Detect which cell encompasses the target text, then output its [X, Y] center coordinate. 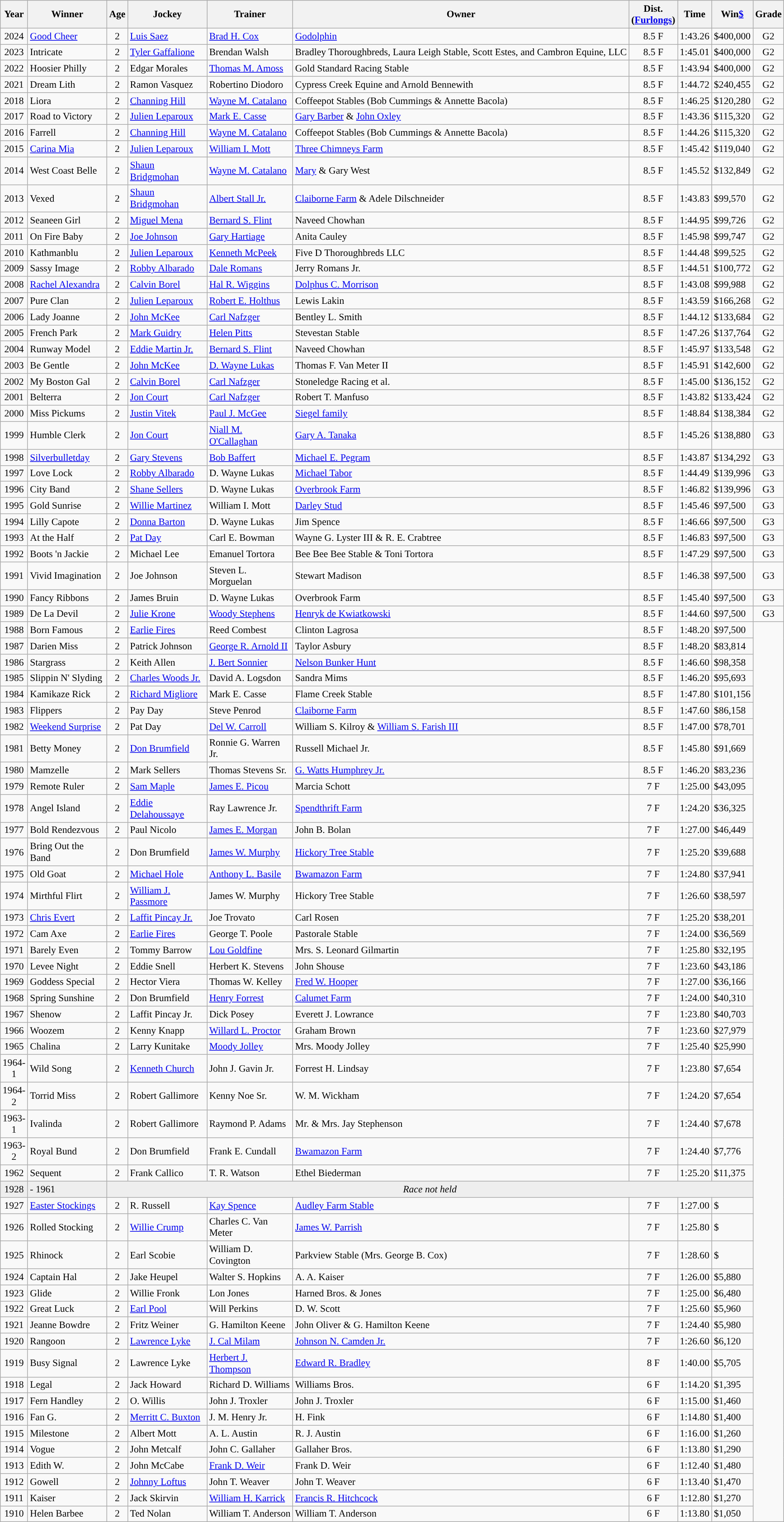
Shenow [67, 1015]
Lewis Lakin [461, 301]
Kenneth McPeek [250, 253]
$99,988 [732, 285]
Betty Money [67, 749]
1:43.87 [694, 458]
Ivalinda [67, 1124]
1911 [14, 1498]
Taylor Asbury [461, 646]
Jerry Romans Jr. [461, 269]
2008 [14, 285]
$83,236 [732, 770]
West Coast Belle [67, 171]
1920 [14, 1342]
Helen Pitts [250, 333]
$11,375 [732, 1173]
Cypress Creek Equine and Arnold Bennewith [461, 85]
$99,747 [732, 236]
$37,941 [732, 874]
Mirthful Flirt [67, 896]
Rangoon [67, 1342]
$1,270 [732, 1498]
1:45.40 [694, 598]
J. Bert Sonnier [250, 662]
1:45.42 [694, 149]
1969 [14, 982]
1:43.26 [694, 36]
1:44.72 [694, 85]
Niall M. O'Callaghan [250, 436]
2021 [14, 85]
Everett J. Lowrance [461, 1015]
1:44.48 [694, 253]
$240,455 [732, 85]
Edith W. [67, 1466]
1:47.80 [694, 695]
Legal [67, 1385]
Wild Song [67, 1069]
Fern Handley [67, 1401]
1:46.83 [694, 538]
$119,040 [732, 149]
Thomas Stevens Sr. [250, 770]
Sam Maple [167, 787]
Dale Romans [250, 269]
Kathmanblu [67, 253]
$91,669 [732, 749]
Stewart Madison [461, 576]
2002 [14, 382]
2012 [14, 221]
John Shouse [461, 966]
Busy Signal [67, 1363]
$99,726 [732, 221]
Vexed [67, 198]
Ray Lawrence Jr. [250, 808]
1963-1 [14, 1124]
My Boston Gal [67, 382]
James Bruin [167, 598]
1987 [14, 646]
Trainer [250, 14]
G. Hamilton Keene [250, 1325]
Stargrass [67, 662]
David A. Logsdon [250, 678]
1:44.12 [694, 317]
$142,600 [732, 365]
Bentley L. Smith [461, 317]
Fan G. [67, 1418]
1910 [14, 1514]
1991 [14, 576]
1912 [14, 1482]
Time [694, 14]
Vogue [67, 1450]
G. Watts Humphrey Jr. [461, 770]
Walter S. Hopkins [250, 1277]
$1,480 [732, 1466]
Bold Rendezvous [67, 830]
$43,095 [732, 787]
Slippin N' Slyding [67, 678]
$40,310 [732, 998]
Johnny Loftus [167, 1482]
Weekend Surprise [67, 727]
1989 [14, 614]
Three Chimneys Farm [461, 149]
Darley Stud [461, 506]
Glide [67, 1293]
1976 [14, 852]
Barely Even [67, 950]
Bob Baffert [250, 458]
1982 [14, 727]
Ethel Biederman [461, 1173]
Jim Spence [461, 522]
2007 [14, 301]
Frank Callico [167, 1173]
Willie Crump [167, 1227]
$138,384 [732, 414]
1977 [14, 830]
Lilly Capote [67, 522]
Pay Day [167, 711]
Wayne G. Lyster III & R. E. Crabtree [461, 538]
Silverbulletday [67, 458]
Gary Hartiage [250, 236]
1:45.01 [694, 52]
Boots 'n Jackie [67, 554]
Charles Woods Jr. [167, 678]
Carl Rosen [461, 918]
Hector Viera [167, 982]
$5,960 [732, 1309]
$134,292 [732, 458]
$39,688 [732, 852]
Michael Hole [167, 874]
1978 [14, 808]
1964-1 [14, 1069]
2023 [14, 52]
James E. Picou [250, 787]
$98,358 [732, 662]
1:14.20 [694, 1385]
1984 [14, 695]
Carl E. Bowman [250, 538]
2000 [14, 414]
Moody Jolley [250, 1047]
$36,325 [732, 808]
2003 [14, 365]
James W. Parrish [461, 1227]
1:25.60 [694, 1309]
Albert Mott [167, 1433]
Paul J. McGee [250, 414]
Farrell [67, 133]
1921 [14, 1325]
Dist. (Furlongs) [653, 14]
1973 [14, 918]
1966 [14, 1030]
$40,703 [732, 1015]
French Park [67, 333]
2017 [14, 117]
Merritt C. Buxton [167, 1418]
John C. Gallaher [250, 1450]
Fancy Ribbons [67, 598]
1914 [14, 1450]
Patrick Johnson [167, 646]
1963-2 [14, 1151]
Winner [67, 14]
Fritz Weiner [167, 1325]
1:12.40 [694, 1466]
1:43.59 [694, 301]
James E. Morgan [250, 830]
Woozem [67, 1030]
$166,268 [732, 301]
Spendthrift Farm [461, 808]
1924 [14, 1277]
1986 [14, 662]
2013 [14, 198]
1:44.26 [694, 133]
Gowell [67, 1482]
1:45.91 [694, 365]
Runway Model [67, 350]
$6,480 [732, 1293]
1:47.29 [694, 554]
Ramon Vasquez [167, 85]
Godolphin [461, 36]
John Oliver & G. Hamilton Keene [461, 1325]
1972 [14, 934]
1988 [14, 630]
Race not held [430, 1190]
Shane Sellers [167, 490]
1913 [14, 1466]
Henry Forrest [250, 998]
Kamikaze Rick [67, 695]
Luis Saez [167, 36]
$25,990 [732, 1047]
Steven L. Morguelan [250, 576]
1:45.97 [694, 350]
Good Cheer [67, 36]
$6,120 [732, 1342]
Audley Farm Stable [461, 1205]
John B. Bolan [461, 830]
$133,548 [732, 350]
Gary A. Tanaka [461, 436]
Lady Joanne [67, 317]
1:15.00 [694, 1401]
R. J. Austin [461, 1433]
$1,460 [732, 1401]
Brendan Walsh [250, 52]
$137,764 [732, 333]
$1,290 [732, 1450]
1915 [14, 1433]
Love Lock [67, 473]
A. A. Kaiser [461, 1277]
Win$ [732, 14]
1994 [14, 522]
Eddie Snell [167, 966]
William H. Karrick [250, 1498]
$78,701 [732, 727]
Anthony L. Basile [250, 874]
George T. Poole [250, 934]
1975 [14, 874]
Reed Combest [250, 630]
Siegel family [461, 414]
Thomas M. Amoss [250, 69]
Road to Victory [67, 117]
Old Goat [67, 874]
$5,880 [732, 1277]
$1,050 [732, 1514]
D. W. Scott [461, 1309]
1919 [14, 1363]
Liora [67, 101]
Lou Goldfine [250, 950]
Ronnie G. Warren Jr. [250, 749]
Captain Hal [67, 1277]
J. Cal Milam [250, 1342]
Gold Sunrise [67, 506]
Dolphus C. Morrison [461, 285]
Mary & Gary West [461, 171]
Stevestan Stable [461, 333]
1:43.08 [694, 285]
Michael E. Pegram [461, 458]
Thomas F. Van Meter II [461, 365]
$7,678 [732, 1124]
Pure Clan [67, 301]
1980 [14, 770]
Joe Trovato [250, 918]
Hoosier Philly [67, 69]
1998 [14, 458]
Charles C. Van Meter [250, 1227]
Royal Bund [67, 1151]
2004 [14, 350]
1:43.82 [694, 397]
Mark Sellers [167, 770]
Rachel Alexandra [67, 285]
2015 [14, 149]
Paul Nicolo [167, 830]
Torrid Miss [67, 1096]
$36,166 [732, 982]
2005 [14, 333]
1:47.26 [694, 333]
$133,684 [732, 317]
$120,280 [732, 101]
On Fire Baby [67, 236]
Gallaher Bros. [461, 1450]
Robert E. Holthus [250, 301]
1992 [14, 554]
1:26.00 [694, 1277]
1968 [14, 998]
Keith Allen [167, 662]
City Band [67, 490]
1962 [14, 1173]
Sandra Mims [461, 678]
Kenny Knapp [167, 1030]
Humble Clerk [67, 436]
Mark Guidry [167, 333]
1997 [14, 473]
Angel Island [67, 808]
Robert T. Manfuso [461, 397]
John McCabe [167, 1466]
Vivid Imagination [67, 576]
T. R. Watson [250, 1173]
Seaneen Girl [67, 221]
1:12.80 [694, 1498]
Goddess Special [67, 982]
1:47.00 [694, 727]
$43,186 [732, 966]
1:48.84 [694, 414]
Anita Cauley [461, 236]
Claiborne Farm [461, 711]
Miguel Mena [167, 221]
Belterra [67, 397]
Mamzelle [67, 770]
1:14.80 [694, 1418]
Justin Vitek [167, 414]
1999 [14, 436]
2006 [14, 317]
1:43.83 [694, 198]
Remote Ruler [67, 787]
1:24.80 [694, 874]
Willie Fronk [167, 1293]
$95,693 [732, 678]
H. Fink [461, 1418]
Kay Spence [250, 1205]
1:45.46 [694, 506]
Herbert K. Stevens [250, 966]
Earl Pool [167, 1309]
Tommy Barrow [167, 950]
1:43.94 [694, 69]
At the Half [67, 538]
1:46.38 [694, 576]
$1,400 [732, 1418]
Jack Howard [167, 1385]
Richard D. Williams [250, 1385]
$99,570 [732, 198]
1:40.00 [694, 1363]
Del W. Carroll [250, 727]
John Metcalf [167, 1450]
Intricate [67, 52]
Edward R. Bradley [461, 1363]
1:44.51 [694, 269]
Gary Barber & John Oxley [461, 117]
1923 [14, 1293]
2022 [14, 69]
2011 [14, 236]
Chalina [67, 1047]
1993 [14, 538]
1:43.36 [694, 117]
1990 [14, 598]
Kenneth Church [167, 1069]
Richard Migliore [167, 695]
Fred W. Hooper [461, 982]
1:16.00 [694, 1433]
Gold Standard Racing Stable [461, 69]
Frank E. Cundall [250, 1151]
1922 [14, 1309]
Donna Barton [167, 522]
Miss Pickums [67, 414]
Jockey [167, 14]
$138,880 [732, 436]
Mrs. Moody Jolley [461, 1047]
Clinton Lagrosa [461, 630]
Lon Jones [250, 1293]
Willard L. Proctor [250, 1030]
Steve Penrod [250, 711]
1:45.26 [694, 436]
1:45.80 [694, 749]
$1,395 [732, 1385]
1917 [14, 1401]
George R. Arnold II [250, 646]
Be Gentle [67, 365]
1:44.60 [694, 614]
1981 [14, 749]
Carina Mia [67, 149]
$133,424 [732, 397]
Emanuel Tortora [250, 554]
Russell Michael Jr. [461, 749]
R. Russell [167, 1205]
O. Willis [167, 1401]
Woody Stephens [250, 614]
Year [14, 14]
Bee Bee Bee Stable & Toni Tortora [461, 554]
1:46.25 [694, 101]
Earl Scobie [167, 1255]
Henryk de Kwiatkowski [461, 614]
Francis R. Hitchcock [461, 1498]
Larry Kunitake [167, 1047]
Helen Barbee [67, 1514]
1:46.82 [694, 490]
Cam Axe [67, 934]
Marcia Schott [461, 787]
2010 [14, 253]
2016 [14, 133]
Julie Krone [167, 614]
Sassy Image [67, 269]
Williams Bros. [461, 1385]
Darien Miss [67, 646]
Sequent [67, 1173]
1925 [14, 1255]
Eddie Delahoussaye [167, 808]
1974 [14, 896]
$86,158 [732, 711]
$132,849 [732, 171]
Hal R. Wiggins [250, 285]
Edgar Morales [167, 69]
Forrest H. Lindsay [461, 1069]
Bring Out the Band [67, 852]
Michael Tabor [461, 473]
2024 [14, 36]
8 F [653, 1363]
William J. Passmore [167, 896]
Ted Nolan [167, 1514]
Pastorale Stable [461, 934]
Robertino Diodoro [250, 85]
Will Perkins [250, 1309]
De La Devil [67, 614]
Dick Posey [250, 1015]
$100,772 [732, 269]
$101,156 [732, 695]
2009 [14, 269]
- 1961 [67, 1190]
W. M. Wickham [461, 1096]
2014 [14, 171]
Age [117, 14]
1970 [14, 966]
2018 [14, 101]
Chris Evert [67, 918]
Stoneledge Racing et al. [461, 382]
William D. Covington [250, 1255]
A. L. Austin [250, 1433]
$5,980 [732, 1325]
Bradley Thoroughbreds, Laura Leigh Stable, Scott Estes, and Cambron Equine, LLC [461, 52]
1985 [14, 678]
1:44.49 [694, 473]
Levee Night [67, 966]
$38,597 [732, 896]
John J. Gavin Jr. [250, 1069]
Jack Skirvin [167, 1498]
Harned Bros. & Jones [461, 1293]
William S. Kilroy & William S. Farish III [461, 727]
$46,449 [732, 830]
1:25.40 [694, 1047]
1:45.52 [694, 171]
J. M. Henry Jr. [250, 1418]
Jeanne Bowdre [67, 1325]
Kenny Noe Sr. [250, 1096]
2001 [14, 397]
$1,260 [732, 1433]
$136,152 [732, 382]
$32,195 [732, 950]
Jake Heupel [167, 1277]
$27,979 [732, 1030]
1927 [14, 1205]
1996 [14, 490]
1:44.95 [694, 221]
Milestone [67, 1433]
1971 [14, 950]
Herbert J. Thompson [250, 1363]
$38,201 [732, 918]
1926 [14, 1227]
1:46.66 [694, 522]
1928 [14, 1190]
Johnson N. Camden Jr. [461, 1342]
Flame Creek Stable [461, 695]
Rolled Stocking [67, 1227]
Mrs. S. Leonard Gilmartin [461, 950]
Born Famous [67, 630]
Nelson Bunker Hunt [461, 662]
1:47.60 [694, 711]
Five D Thoroughbreds LLC [461, 253]
Grade [769, 14]
Raymond P. Adams [250, 1124]
1983 [14, 711]
Spring Sunshine [67, 998]
Easter Stockings [67, 1205]
Kaiser [67, 1498]
1918 [14, 1385]
Thomas W. Kelley [250, 982]
$83,814 [732, 646]
$7,776 [732, 1151]
1:28.60 [694, 1255]
Brad H. Cox [250, 36]
$5,705 [732, 1363]
Willie Martinez [167, 506]
Albert Stall Jr. [250, 198]
1916 [14, 1418]
Graham Brown [461, 1030]
Calumet Farm [461, 998]
1967 [14, 1015]
1:46.60 [694, 662]
1:13.40 [694, 1482]
Mr. & Mrs. Jay Stephenson [461, 1124]
Parkview Stable (Mrs. George B. Cox) [461, 1255]
Gary Stevens [167, 458]
1:45.98 [694, 236]
$1,470 [732, 1482]
1995 [14, 506]
1979 [14, 787]
Flippers [67, 711]
Michael Lee [167, 554]
Dream Lith [67, 85]
Great Luck [67, 1309]
Owner [461, 14]
Tyler Gaffalione [167, 52]
1965 [14, 1047]
Rhinock [67, 1255]
1:45.00 [694, 382]
$99,525 [732, 253]
Eddie Martin Jr. [167, 350]
1964-2 [14, 1096]
Claiborne Farm & Adele Dilschneider [461, 198]
$36,569 [732, 934]
